Extract the (x, y) coordinate from the center of the cell holding the provided text.  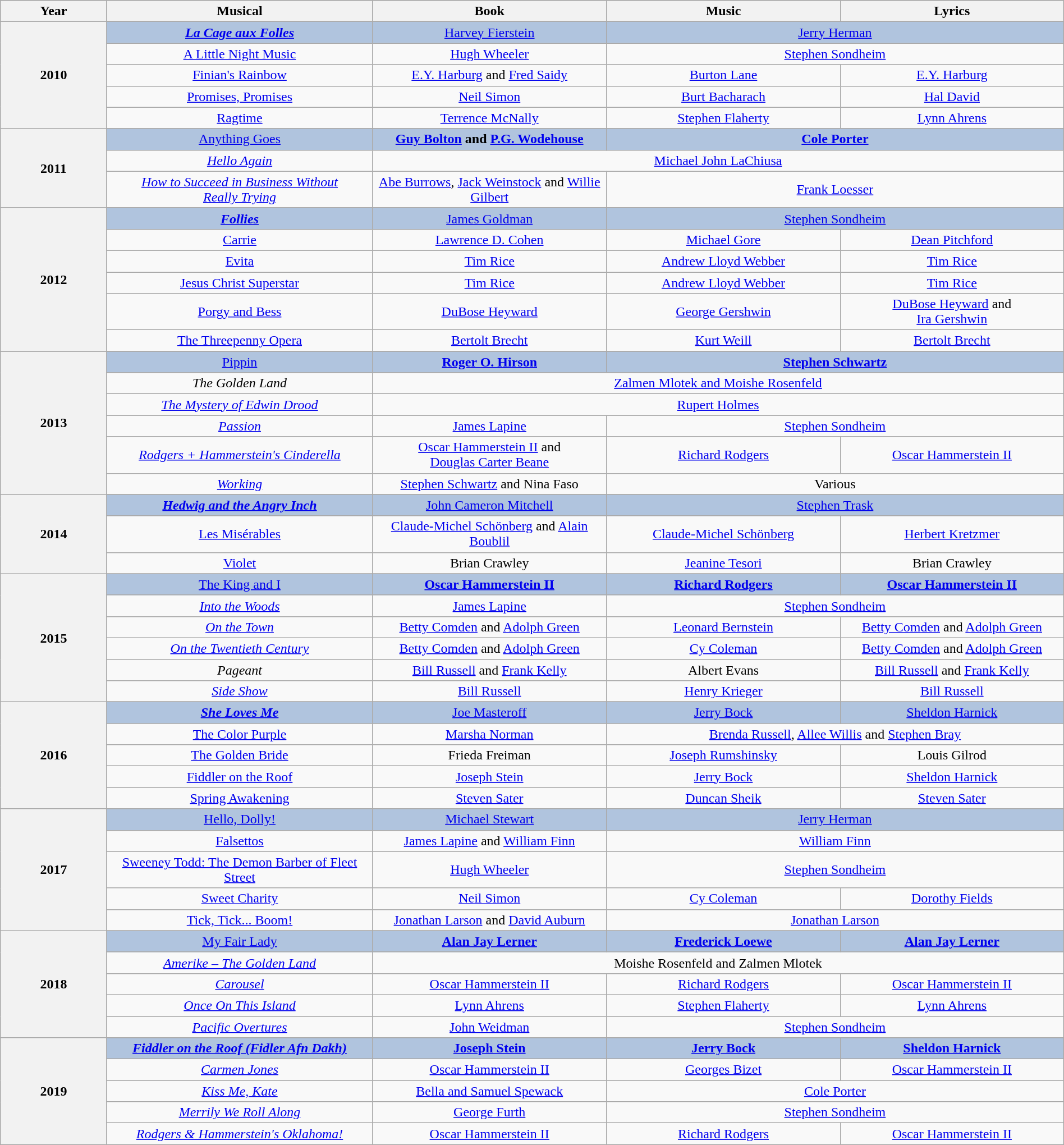
Jonathan Larson and David Auburn (489, 920)
Rodgers + Hammerstein's Cinderella (240, 455)
Lyrics (952, 11)
Terrence McNally (489, 118)
Herbert Kretzmer (952, 534)
Carmen Jones (240, 1070)
Jeanine Tesori (724, 563)
Harvey Fierstein (489, 33)
Musical (240, 11)
2010 (54, 75)
Albert Evans (724, 670)
Jesus Christ Superstar (240, 282)
Carrie (240, 240)
She Loves Me (240, 713)
Lawrence D. Cohen (489, 240)
2014 (54, 534)
Stephen Schwartz and Nina Faso (489, 484)
Brenda Russell, Allee Willis and Stephen Bray (835, 734)
Georges Bizet (724, 1070)
Claude-Michel Schönberg (724, 534)
2017 (54, 870)
The Threepenny Opera (240, 341)
Amerike – The Golden Land (240, 963)
On the Twentieth Century (240, 648)
Frederick Loewe (724, 941)
Tick, Tick... Boom! (240, 920)
Michael Gore (724, 240)
Dean Pitchford (952, 240)
Pageant (240, 670)
Once On This Island (240, 1005)
2013 (54, 423)
Follies (240, 218)
Frank Loesser (835, 190)
Louis Gilrod (952, 755)
E.Y. Harburg (952, 75)
The King and I (240, 584)
DuBose Heyward (489, 312)
On the Town (240, 627)
Moishe Rosenfeld and Zalmen Mlotek (718, 963)
Pippin (240, 362)
Finian's Rainbow (240, 75)
2018 (54, 984)
Falsettos (240, 841)
Bella and Samuel Spewack (489, 1091)
2012 (54, 280)
Joe Masteroff (489, 713)
Year (54, 11)
John Cameron Mitchell (489, 505)
The Golden Bride (240, 755)
Hello, Dolly! (240, 819)
Jonathan Larson (835, 920)
Burton Lane (724, 75)
Pacific Overtures (240, 1027)
Guy Bolton and P.G. Wodehouse (489, 139)
Promises, Promises (240, 97)
La Cage aux Folles (240, 33)
2011 (54, 168)
Claude-Michel Schönberg and Alain Boublil (489, 534)
2016 (54, 755)
John Weidman (489, 1027)
Sweeney Todd: The Demon Barber of Fleet Street (240, 870)
Leonard Bernstein (724, 627)
Duncan Sheik (724, 798)
Fiddler on the Roof (240, 777)
DuBose Heyward and Ira Gershwin (952, 312)
Stephen Schwartz (835, 362)
Stephen Trask (835, 505)
Zalmen Mlotek and Moishe Rosenfeld (718, 383)
Hedwig and the Angry Inch (240, 505)
George Furth (489, 1112)
Ragtime (240, 118)
Violet (240, 563)
E.Y. Harburg and Fred Saidy (489, 75)
The Mystery of Edwin Drood (240, 405)
Fiddler on the Roof (Fidler Afn Dakh) (240, 1048)
Side Show (240, 691)
Porgy and Bess (240, 312)
Les Misérables (240, 534)
How to Succeed in Business Without Really Trying (240, 190)
Music (724, 11)
Oscar Hammerstein II and Douglas Carter Beane (489, 455)
Sweet Charity (240, 899)
Burt Bacharach (724, 97)
Working (240, 484)
2019 (54, 1091)
James Goldman (489, 218)
Rodgers & Hammerstein's Oklahoma! (240, 1134)
Anything Goes (240, 139)
Merrily We Roll Along (240, 1112)
Book (489, 11)
Rupert Holmes (718, 405)
Passion (240, 426)
2015 (54, 638)
Joseph Rumshinsky (724, 755)
Into the Woods (240, 606)
Michael John LaChiusa (718, 161)
Hal David (952, 97)
George Gershwin (724, 312)
Kurt Weill (724, 341)
Evita (240, 261)
William Finn (835, 841)
Roger O. Hirson (489, 362)
Abe Burrows, Jack Weinstock and Willie Gilbert (489, 190)
Hello Again (240, 161)
Michael Stewart (489, 819)
Kiss Me, Kate (240, 1091)
Various (835, 484)
Marsha Norman (489, 734)
Dorothy Fields (952, 899)
The Color Purple (240, 734)
The Golden Land (240, 383)
James Lapine and William Finn (489, 841)
Frieda Freiman (489, 755)
My Fair Lady (240, 941)
Henry Krieger (724, 691)
Carousel (240, 984)
Spring Awakening (240, 798)
A Little Night Music (240, 54)
